Output the [X, Y] coordinate of the center of the cell containing the given text.  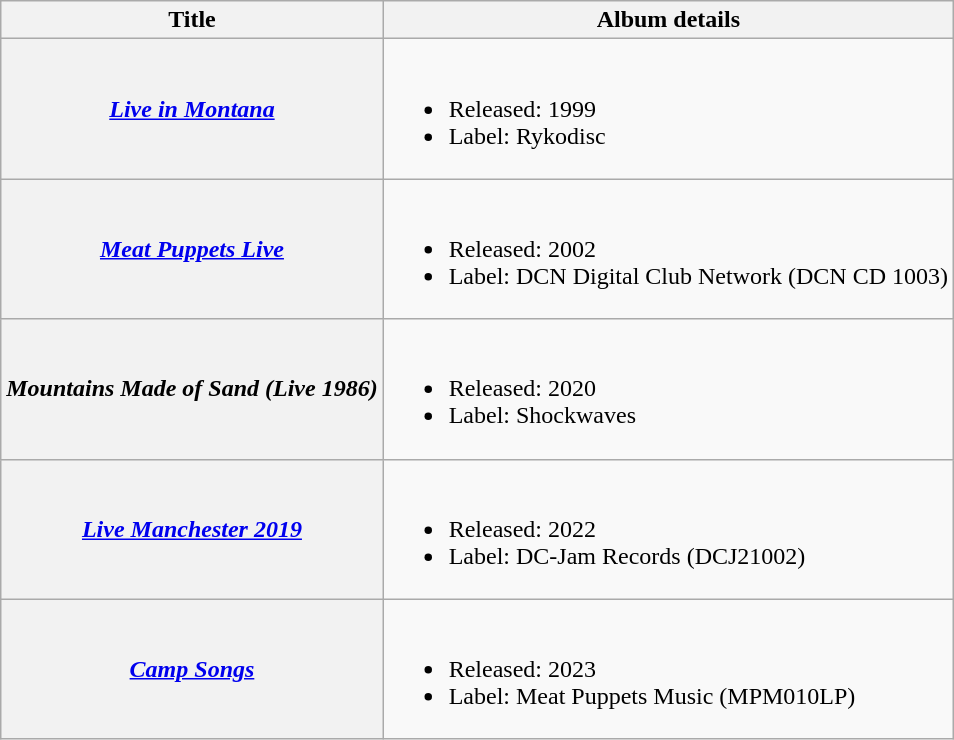
Live in Montana [192, 109]
Album details [668, 20]
Mountains Made of Sand (Live 1986) [192, 389]
Released: 2020Label: Shockwaves [668, 389]
Title [192, 20]
Released: 1999Label: Rykodisc [668, 109]
Live Manchester 2019 [192, 529]
Released: 2002Label: DCN Digital Club Network (DCN CD 1003) [668, 249]
Released: 2022Label: DC-Jam Records (DCJ21002) [668, 529]
Meat Puppets Live [192, 249]
Camp Songs [192, 669]
Released: 2023Label: Meat Puppets Music (MPM010LP) [668, 669]
